Search for the cell housing the specified text and yield its (x, y) center coordinate. 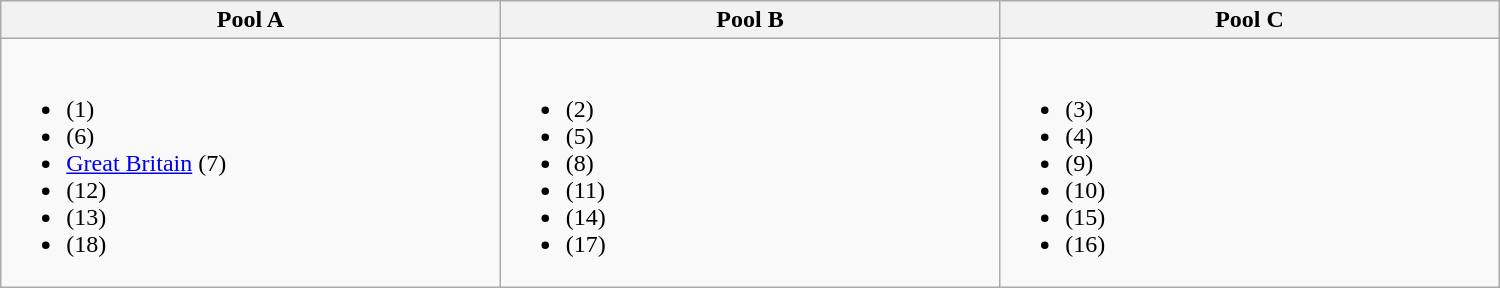
Pool B (750, 20)
(2) (5) (8) (11) (14) (17) (750, 163)
(3) (4) (9) (10) (15) (16) (1250, 163)
(1) (6) Great Britain (7) (12) (13) (18) (251, 163)
Pool A (251, 20)
Pool C (1250, 20)
